Identify which cell holds the provided text, then report its (x, y) central coordinate. 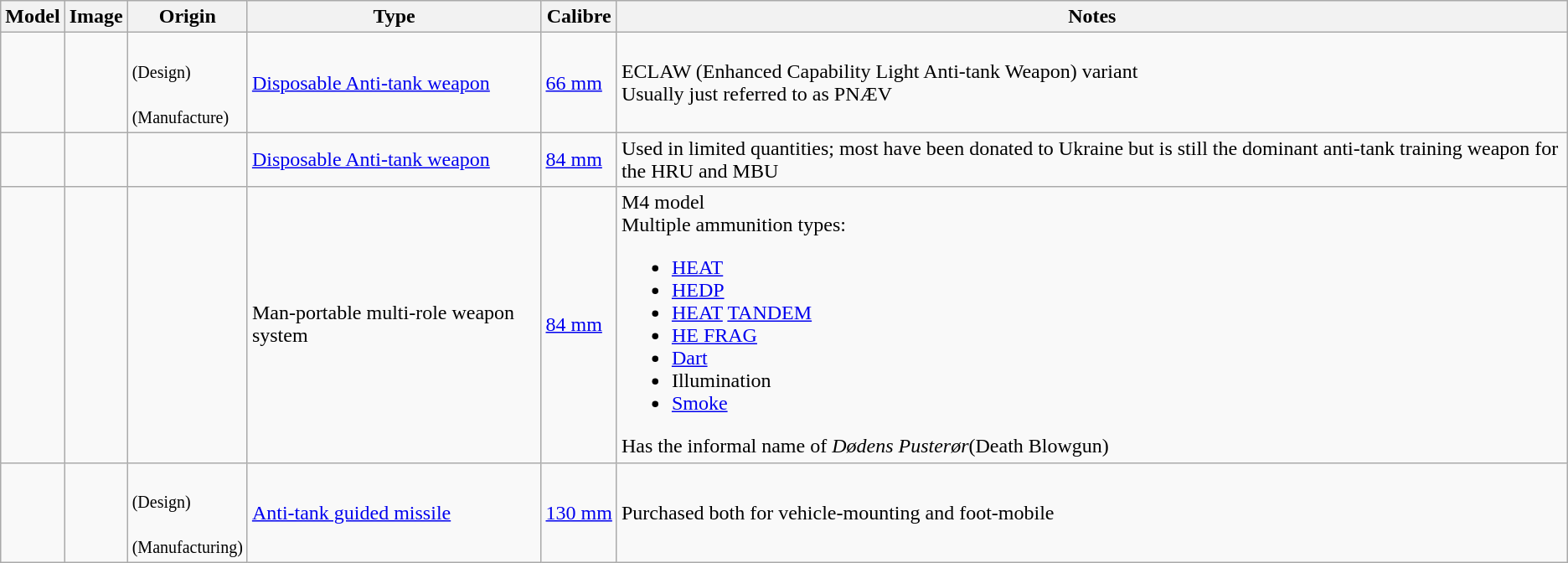
Calibre (579, 17)
66 mm (579, 82)
Man-portable multi-role weapon system (394, 325)
ECLAW (Enhanced Capability Light Anti-tank Weapon) variantUsually just referred to as PNÆV (1092, 82)
(Design)(Manufacturing) (188, 513)
Type (394, 17)
(Design)(Manufacture) (188, 82)
Notes (1092, 17)
Image (95, 17)
Model (33, 17)
Origin (188, 17)
130 mm (579, 513)
Used in limited quantities; most have been donated to Ukraine but is still the dominant anti-tank training weapon for the HRU and MBU (1092, 159)
Purchased both for vehicle-mounting and foot-mobile (1092, 513)
Anti-tank guided missile (394, 513)
M4 modelMultiple ammunition types:HEATHEDPHEAT TANDEMHE FRAGDartIlluminationSmokeHas the informal name of Dødens Pusterør(Death Blowgun) (1092, 325)
